Search for the cell housing the specified text and yield its (x, y) center coordinate. 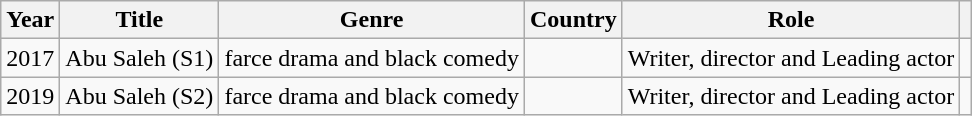
Genre (372, 20)
Country (573, 20)
Year (30, 20)
Abu Saleh (S2) (140, 96)
Title (140, 20)
Abu Saleh (S1) (140, 58)
Role (791, 20)
2017 (30, 58)
2019 (30, 96)
